Return the [x, y] coordinate for the center point of the cell that contains the specified text.  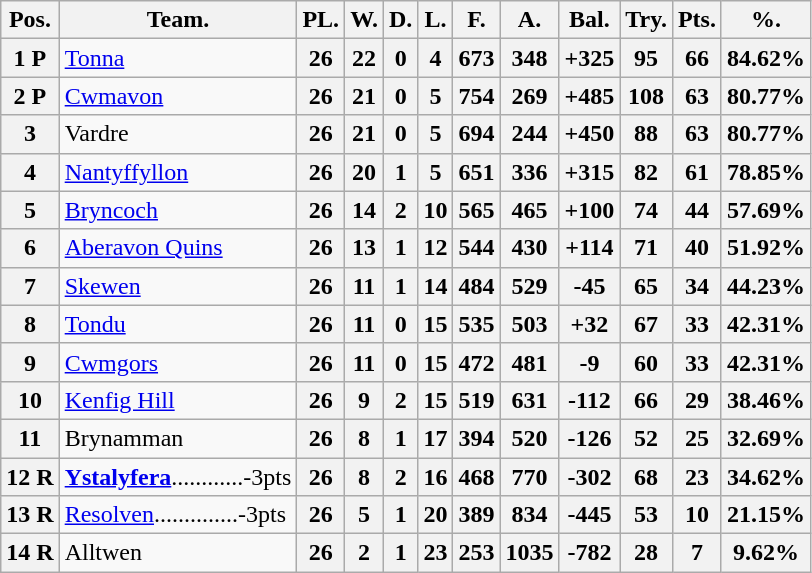
269 [530, 96]
9.62% [766, 553]
L. [436, 20]
+100 [590, 210]
Try. [646, 20]
+32 [590, 324]
28 [646, 553]
631 [530, 400]
60 [646, 362]
472 [476, 362]
%. [766, 20]
52 [646, 438]
D. [400, 20]
651 [476, 172]
394 [476, 438]
+325 [590, 58]
-782 [590, 553]
520 [530, 438]
2 P [30, 96]
51.92% [766, 248]
Vardre [178, 134]
244 [530, 134]
12 [436, 248]
253 [476, 553]
21.15% [766, 515]
535 [476, 324]
67 [646, 324]
Resolven..............-3pts [178, 515]
68 [646, 477]
38.46% [766, 400]
529 [530, 286]
503 [530, 324]
754 [476, 96]
1035 [530, 553]
61 [696, 172]
Pos. [30, 20]
34.62% [766, 477]
F. [476, 20]
-45 [590, 286]
1 P [30, 58]
W. [364, 20]
468 [476, 477]
13 R [30, 515]
834 [530, 515]
82 [646, 172]
+315 [590, 172]
32.69% [766, 438]
+114 [590, 248]
17 [436, 438]
336 [530, 172]
519 [476, 400]
40 [696, 248]
88 [646, 134]
770 [530, 477]
484 [476, 286]
Brynamman [178, 438]
465 [530, 210]
Tonna [178, 58]
12 R [30, 477]
348 [530, 58]
53 [646, 515]
6 [30, 248]
PL. [321, 20]
-302 [590, 477]
78.85% [766, 172]
673 [476, 58]
544 [476, 248]
Cwmavon [178, 96]
-126 [590, 438]
Skewen [178, 286]
13 [364, 248]
+450 [590, 134]
A. [530, 20]
65 [646, 286]
16 [436, 477]
-445 [590, 515]
84.62% [766, 58]
29 [696, 400]
565 [476, 210]
71 [646, 248]
389 [476, 515]
22 [364, 58]
74 [646, 210]
Cwmgors [178, 362]
Pts. [696, 20]
Team. [178, 20]
Kenfig Hill [178, 400]
57.69% [766, 210]
44 [696, 210]
Bal. [590, 20]
-112 [590, 400]
44.23% [766, 286]
-9 [590, 362]
430 [530, 248]
Alltwen [178, 553]
+485 [590, 96]
25 [696, 438]
Tondu [178, 324]
34 [696, 286]
14 R [30, 553]
Ystalyfera............-3pts [178, 477]
481 [530, 362]
Nantyffyllon [178, 172]
Bryncoch [178, 210]
3 [30, 134]
95 [646, 58]
694 [476, 134]
108 [646, 96]
Aberavon Quins [178, 248]
